Capture the cell that displays the provided text and extract its (x, y) central coordinate. 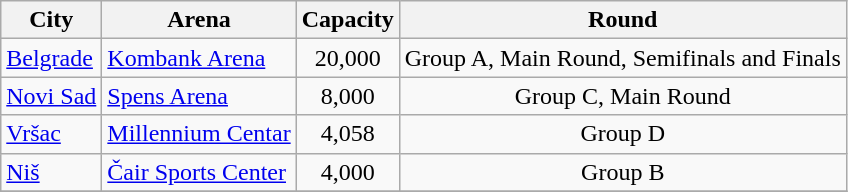
Belgrade (52, 58)
4,000 (348, 172)
Group C, Main Round (622, 96)
8,000 (348, 96)
Kombank Arena (199, 58)
Niš (52, 172)
Novi Sad (52, 96)
Vršac (52, 134)
Group B (622, 172)
Čair Sports Center (199, 172)
City (52, 20)
20,000 (348, 58)
Round (622, 20)
4,058 (348, 134)
Group A, Main Round, Semifinals and Finals (622, 58)
Spens Arena (199, 96)
Millennium Centar (199, 134)
Group D (622, 134)
Capacity (348, 20)
Arena (199, 20)
